Provide the [X, Y] coordinate of the cell's center where the given text is located.  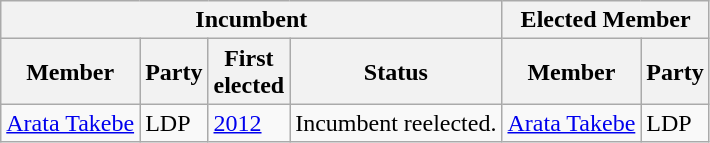
Incumbent [252, 20]
Status [396, 72]
Firstelected [249, 72]
Incumbent reelected. [396, 123]
2012 [249, 123]
Elected Member [606, 20]
